Identify which cell holds the provided text, then report its [x, y] central coordinate. 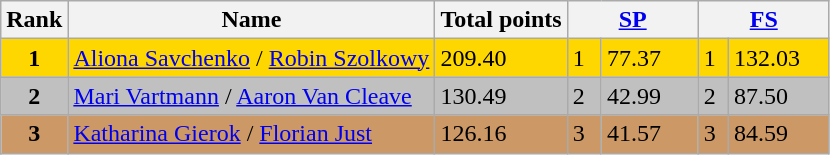
126.16 [501, 134]
42.99 [650, 96]
Total points [501, 20]
130.49 [501, 96]
Mari Vartmann / Aaron Van Cleave [252, 96]
Name [252, 20]
FS [764, 20]
87.50 [778, 96]
SP [632, 20]
Aliona Savchenko / Robin Szolkowy [252, 58]
132.03 [778, 58]
41.57 [650, 134]
Katharina Gierok / Florian Just [252, 134]
84.59 [778, 134]
77.37 [650, 58]
Rank [34, 20]
209.40 [501, 58]
